Locate the cell with the specified text and output its (x, y) center coordinate. 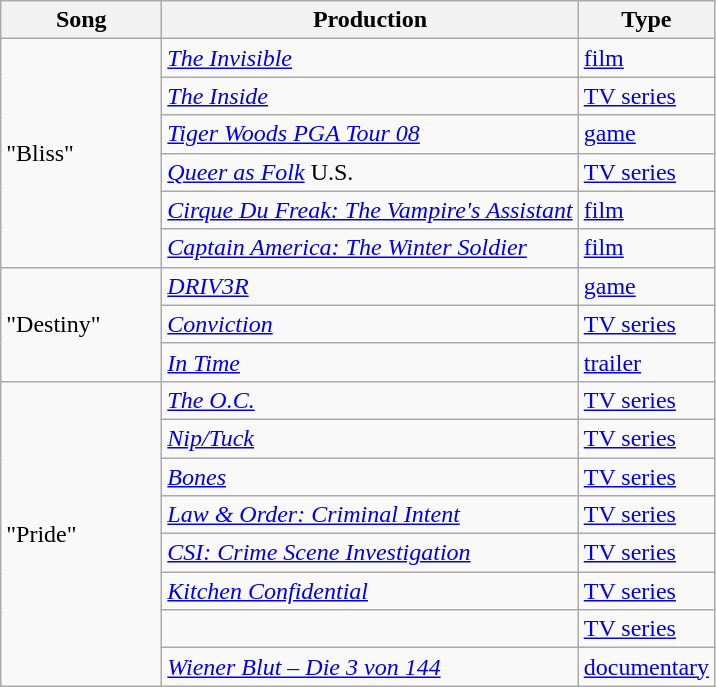
Conviction (370, 324)
"Pride" (82, 533)
Cirque Du Freak: The Vampire's Assistant (370, 210)
In Time (370, 362)
Song (82, 20)
The O.C. (370, 400)
Nip/Tuck (370, 438)
Kitchen Confidential (370, 591)
Captain America: The Winter Soldier (370, 248)
DRIV3R (370, 286)
trailer (646, 362)
"Destiny" (82, 324)
Bones (370, 477)
The Inside (370, 96)
documentary (646, 667)
CSI: Crime Scene Investigation (370, 553)
"Bliss" (82, 153)
Production (370, 20)
Queer as Folk U.S. (370, 172)
Wiener Blut – Die 3 von 144 (370, 667)
Law & Order: Criminal Intent (370, 515)
Type (646, 20)
The Invisible (370, 58)
Tiger Woods PGA Tour 08 (370, 134)
